From the cell containing the given text, extract its center point as (X, Y) coordinate. 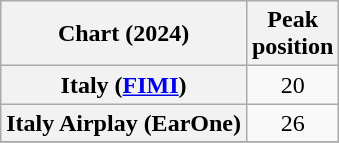
20 (292, 85)
Peakposition (292, 34)
Italy Airplay (EarOne) (124, 123)
Italy (FIMI) (124, 85)
Chart (2024) (124, 34)
26 (292, 123)
